Detect which cell encompasses the target text, then output its (X, Y) center coordinate. 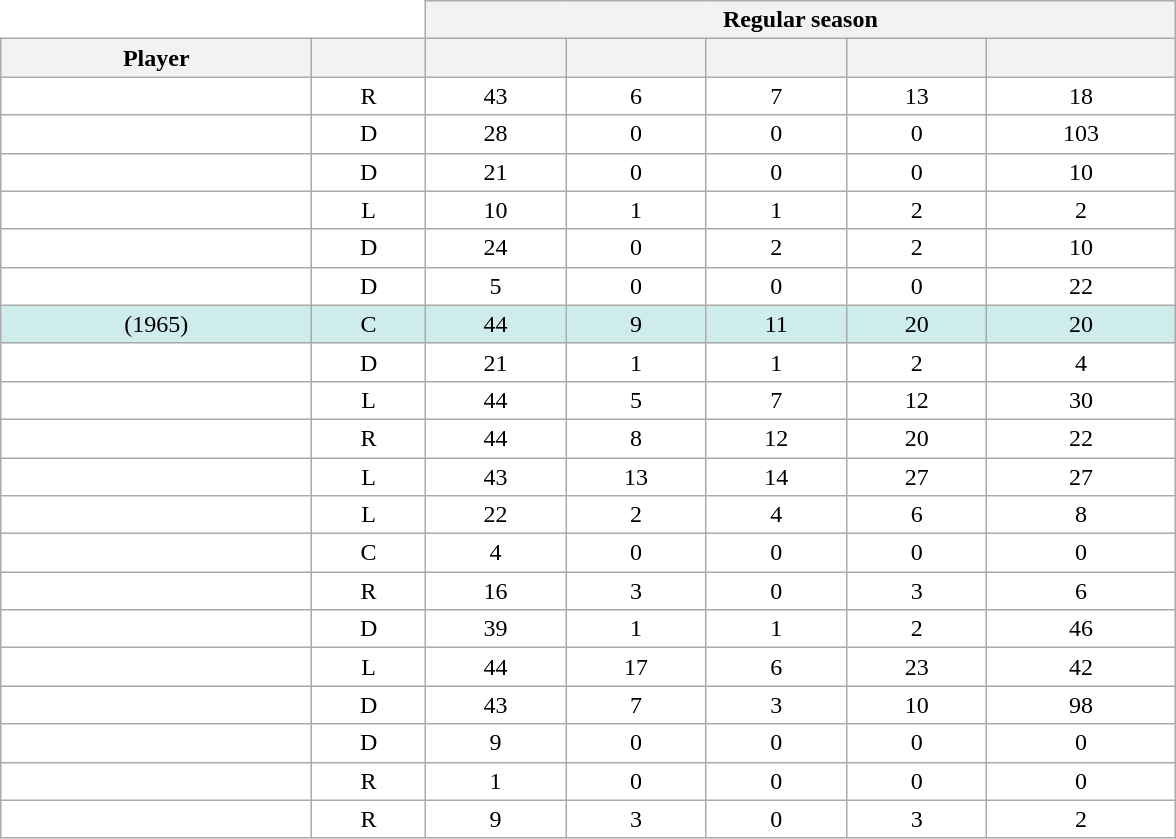
16 (495, 591)
(1965) (156, 324)
Regular season (800, 20)
18 (1081, 96)
14 (776, 477)
103 (1081, 134)
Player (156, 58)
24 (495, 248)
17 (636, 667)
30 (1081, 400)
98 (1081, 705)
11 (776, 324)
39 (495, 629)
46 (1081, 629)
23 (916, 667)
28 (495, 134)
42 (1081, 667)
